Output the [X, Y] coordinate of the center of the cell containing the given text.  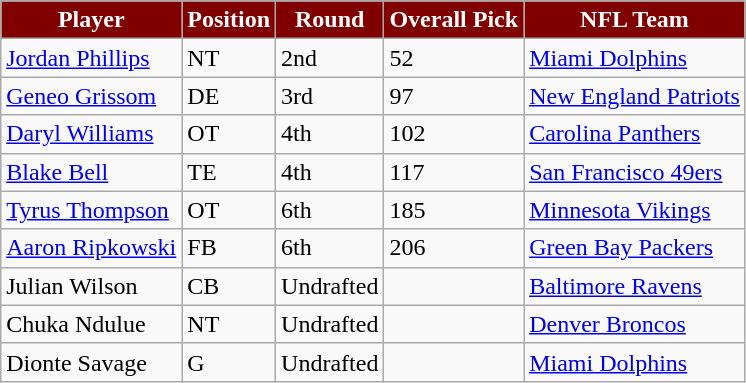
185 [454, 210]
Round [330, 20]
52 [454, 58]
NFL Team [635, 20]
FB [229, 248]
2nd [330, 58]
TE [229, 172]
Carolina Panthers [635, 134]
Aaron Ripkowski [92, 248]
San Francisco 49ers [635, 172]
Minnesota Vikings [635, 210]
New England Patriots [635, 96]
206 [454, 248]
Chuka Ndulue [92, 324]
3rd [330, 96]
G [229, 362]
Geneo Grissom [92, 96]
Overall Pick [454, 20]
Blake Bell [92, 172]
97 [454, 96]
Green Bay Packers [635, 248]
Dionte Savage [92, 362]
Position [229, 20]
Julian Wilson [92, 286]
DE [229, 96]
Tyrus Thompson [92, 210]
102 [454, 134]
Daryl Williams [92, 134]
Player [92, 20]
Jordan Phillips [92, 58]
Denver Broncos [635, 324]
Baltimore Ravens [635, 286]
CB [229, 286]
117 [454, 172]
